Determine the [X, Y] coordinate at the center of the cell enclosing the given text.  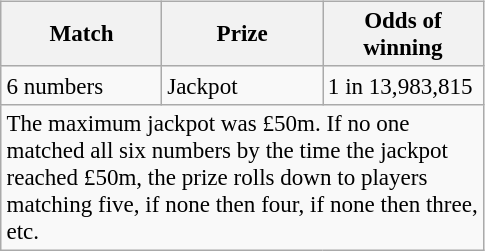
6 numbers [82, 85]
Jackpot [242, 85]
Prize [242, 34]
Odds of winning [404, 34]
1 in 13,983,815 [404, 85]
Match [82, 34]
